Detect which cell encompasses the target text, then output its [x, y] center coordinate. 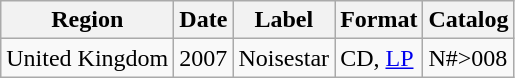
Format [379, 20]
Region [88, 20]
Date [204, 20]
United Kingdom [88, 58]
Noisestar [284, 58]
2007 [204, 58]
N#>008 [468, 58]
Label [284, 20]
CD, LP [379, 58]
Catalog [468, 20]
